Determine the (x, y) coordinate at the center of the cell enclosing the given text.  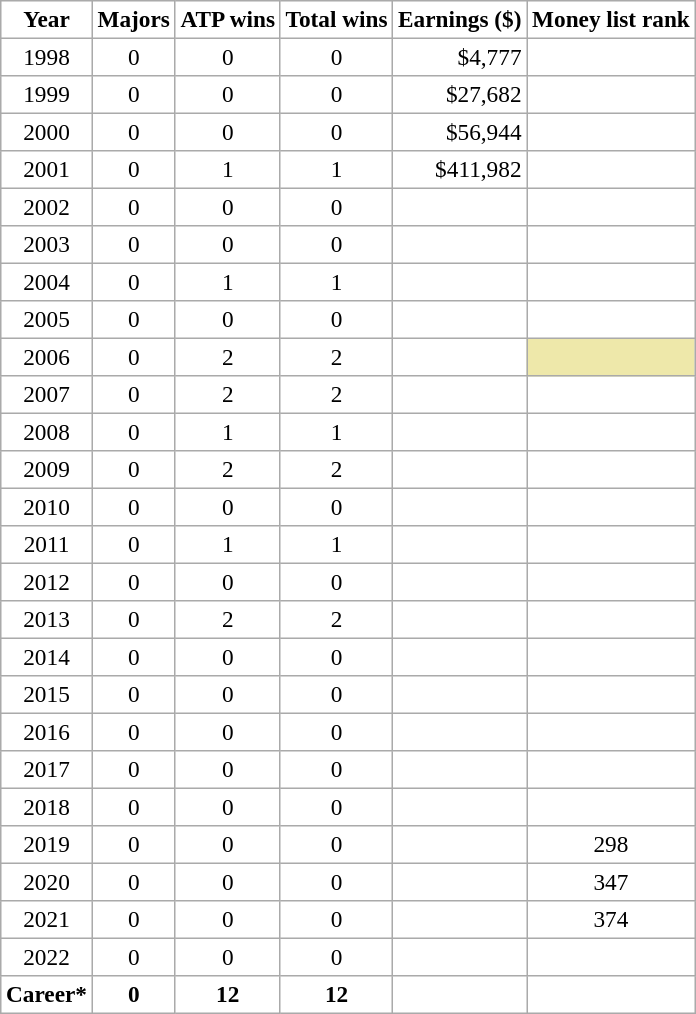
2015 (47, 695)
Earnings ($) (460, 20)
Career* (47, 995)
2016 (47, 732)
2003 (47, 245)
ATP wins (228, 20)
2017 (47, 770)
2022 (47, 957)
2007 (47, 395)
$411,982 (460, 170)
298 (611, 845)
2009 (47, 470)
2011 (47, 545)
2001 (47, 170)
2004 (47, 282)
374 (611, 920)
2019 (47, 845)
1999 (47, 95)
2012 (47, 582)
Total wins (336, 20)
$4,777 (460, 57)
2020 (47, 882)
$27,682 (460, 95)
2010 (47, 507)
2005 (47, 320)
347 (611, 882)
2021 (47, 920)
2008 (47, 432)
2014 (47, 657)
2006 (47, 357)
$56,944 (460, 132)
2000 (47, 132)
2013 (47, 620)
Year (47, 20)
1998 (47, 57)
2018 (47, 807)
Money list rank (611, 20)
2002 (47, 207)
Majors (134, 20)
